Find where the given text appears and provide that cell's center as (x, y) coordinate. 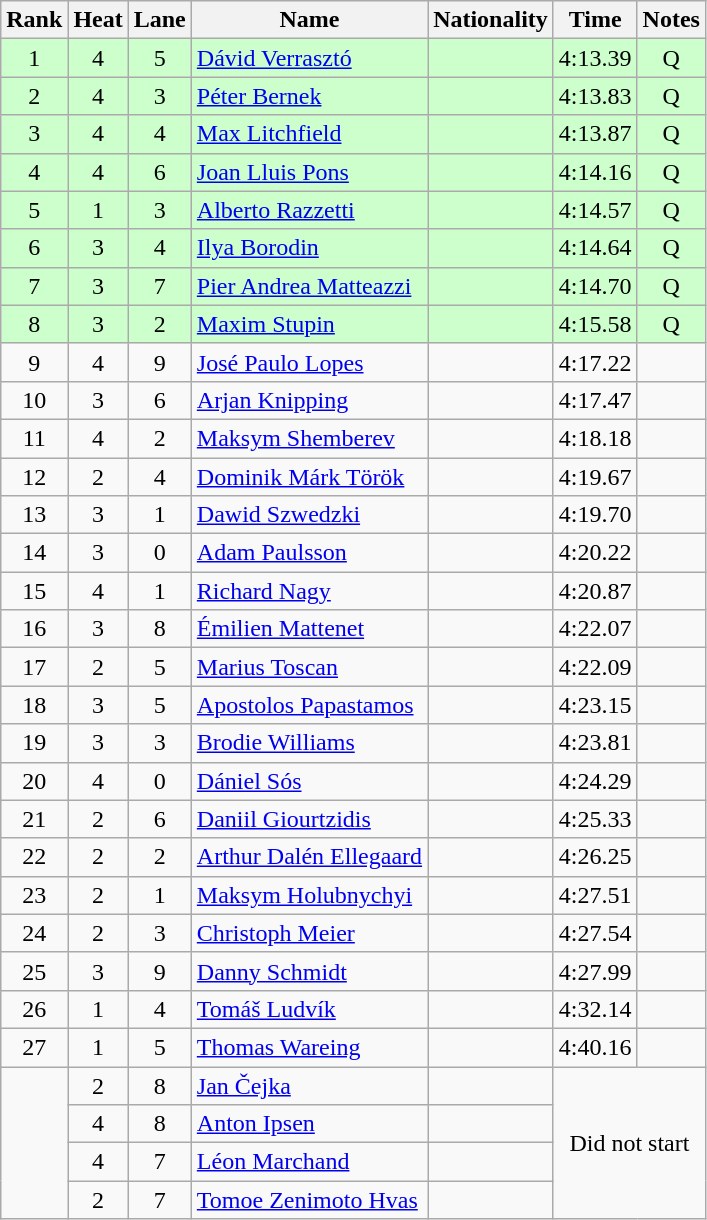
21 (34, 819)
10 (34, 400)
Daniil Giourtzidis (309, 819)
4:27.54 (595, 933)
23 (34, 895)
Christoph Meier (309, 933)
Dominik Márk Török (309, 477)
Maksym Holubnychyi (309, 895)
22 (34, 857)
4:26.25 (595, 857)
Brodie Williams (309, 743)
Maksym Shemberev (309, 438)
4:14.57 (595, 210)
Dawid Szwedzki (309, 515)
15 (34, 591)
4:13.39 (595, 58)
Lane (160, 20)
Did not start (629, 1142)
Max Litchfield (309, 134)
27 (34, 1047)
Alberto Razzetti (309, 210)
Émilien Mattenet (309, 629)
Thomas Wareing (309, 1047)
Léon Marchand (309, 1162)
Heat (98, 20)
Tomoe Zenimoto Hvas (309, 1200)
4:19.67 (595, 477)
4:14.16 (595, 172)
18 (34, 705)
Maxim Stupin (309, 324)
Dániel Sós (309, 781)
Rank (34, 20)
Notes (671, 20)
4:23.15 (595, 705)
19 (34, 743)
4:40.16 (595, 1047)
20 (34, 781)
4:20.22 (595, 553)
4:20.87 (595, 591)
25 (34, 971)
Nationality (491, 20)
4:17.47 (595, 400)
4:17.22 (595, 362)
Danny Schmidt (309, 971)
Ilya Borodin (309, 248)
17 (34, 667)
14 (34, 553)
Adam Paulsson (309, 553)
4:27.51 (595, 895)
4:15.58 (595, 324)
4:14.64 (595, 248)
26 (34, 1009)
Marius Toscan (309, 667)
Time (595, 20)
11 (34, 438)
José Paulo Lopes (309, 362)
4:22.07 (595, 629)
4:14.70 (595, 286)
4:19.70 (595, 515)
Joan Lluis Pons (309, 172)
Name (309, 20)
4:23.81 (595, 743)
13 (34, 515)
16 (34, 629)
4:32.14 (595, 1009)
4:25.33 (595, 819)
Dávid Verrasztó (309, 58)
Arthur Dalén Ellegaard (309, 857)
Richard Nagy (309, 591)
4:27.99 (595, 971)
Anton Ipsen (309, 1124)
4:13.87 (595, 134)
Pier Andrea Matteazzi (309, 286)
Jan Čejka (309, 1085)
4:22.09 (595, 667)
Arjan Knipping (309, 400)
4:24.29 (595, 781)
24 (34, 933)
Apostolos Papastamos (309, 705)
Péter Bernek (309, 96)
12 (34, 477)
4:13.83 (595, 96)
Tomáš Ludvík (309, 1009)
4:18.18 (595, 438)
